Locate the cell with the specified text and output its [X, Y] center coordinate. 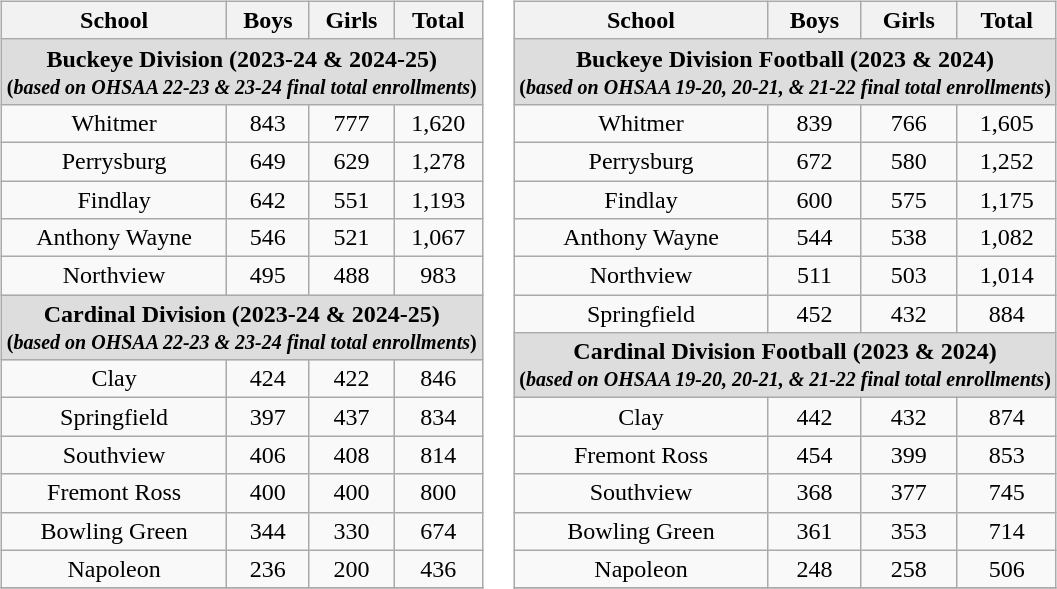
506 [1006, 569]
884 [1006, 314]
575 [909, 199]
248 [814, 569]
629 [352, 161]
452 [814, 314]
1,620 [438, 123]
839 [814, 123]
1,252 [1006, 161]
353 [909, 531]
846 [438, 379]
600 [814, 199]
546 [268, 238]
422 [352, 379]
1,067 [438, 238]
814 [438, 455]
330 [352, 531]
511 [814, 276]
Buckeye Division Football (2023 & 2024)(based on OHSAA 19-20, 20-21, & 21-22 final total enrollments) [786, 72]
714 [1006, 531]
Cardinal Division Football (2023 & 2024)(based on OHSAA 19-20, 20-21, & 21-22 final total enrollments) [786, 366]
800 [438, 493]
397 [268, 417]
1,014 [1006, 276]
580 [909, 161]
843 [268, 123]
766 [909, 123]
368 [814, 493]
361 [814, 531]
399 [909, 455]
672 [814, 161]
442 [814, 417]
236 [268, 569]
503 [909, 276]
745 [1006, 493]
408 [352, 455]
834 [438, 417]
454 [814, 455]
Cardinal Division (2023-24 & 2024-25)(based on OHSAA 22-23 & 23-24 final total enrollments) [242, 328]
1,082 [1006, 238]
Buckeye Division (2023-24 & 2024-25)(based on OHSAA 22-23 & 23-24 final total enrollments) [242, 72]
1,193 [438, 199]
437 [352, 417]
200 [352, 569]
436 [438, 569]
642 [268, 199]
344 [268, 531]
1,278 [438, 161]
521 [352, 238]
551 [352, 199]
424 [268, 379]
488 [352, 276]
258 [909, 569]
777 [352, 123]
674 [438, 531]
538 [909, 238]
544 [814, 238]
1,175 [1006, 199]
874 [1006, 417]
377 [909, 493]
853 [1006, 455]
983 [438, 276]
406 [268, 455]
1,605 [1006, 123]
495 [268, 276]
649 [268, 161]
